Provide the [X, Y] coordinate of the cell's center where the given text is located.  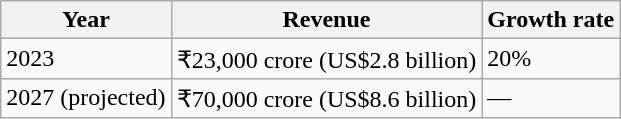
— [551, 98]
₹70,000 crore (US$8.6 billion) [326, 98]
Year [86, 20]
Growth rate [551, 20]
20% [551, 59]
2023 [86, 59]
₹23,000 crore (US$2.8 billion) [326, 59]
2027 (projected) [86, 98]
Revenue [326, 20]
